Determine the [X, Y] coordinate at the center of the cell enclosing the given text.  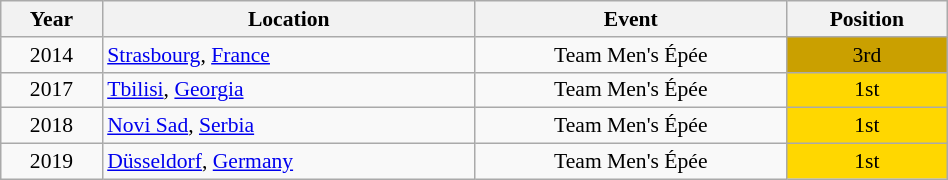
Tbilisi, Georgia [288, 90]
Novi Sad, Serbia [288, 126]
2019 [52, 162]
Strasbourg, France [288, 55]
Event [630, 19]
2018 [52, 126]
3rd [866, 55]
Düsseldorf, Germany [288, 162]
2014 [52, 55]
Year [52, 19]
2017 [52, 90]
Location [288, 19]
Position [866, 19]
